Output the [X, Y] coordinate of the center of the cell containing the given text.  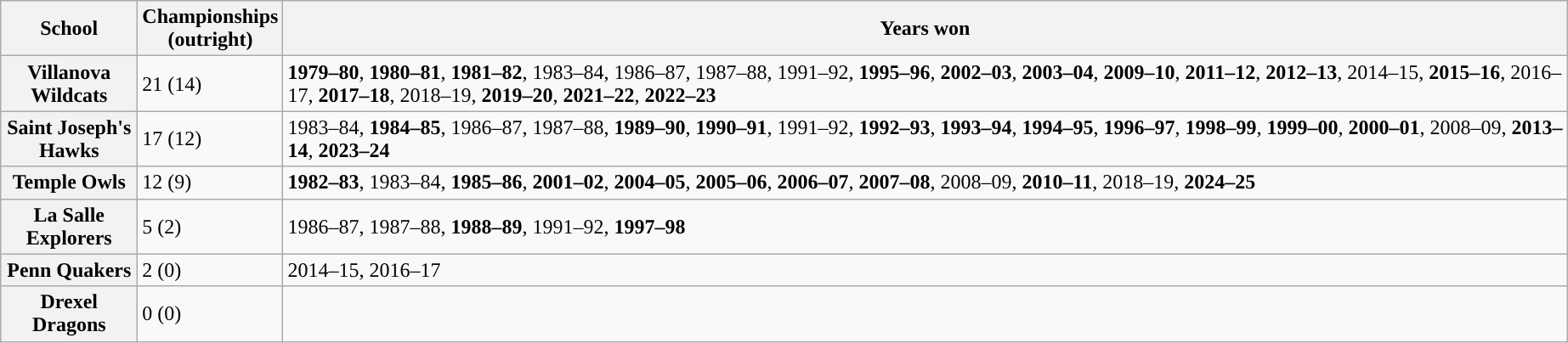
1986–87, 1987–88, 1988–89, 1991–92, 1997–98 [925, 226]
Years won [925, 29]
School [70, 29]
Drexel Dragons [70, 314]
1982–83, 1983–84, 1985–86, 2001–02, 2004–05, 2005–06, 2006–07, 2007–08, 2008–09, 2010–11, 2018–19, 2024–25 [925, 183]
2014–15, 2016–17 [925, 270]
12 (9) [211, 183]
17 (12) [211, 139]
Villanova Wildcats [70, 83]
Championships (outright) [211, 29]
21 (14) [211, 83]
Saint Joseph's Hawks [70, 139]
Temple Owls [70, 183]
La Salle Explorers [70, 226]
Penn Quakers [70, 270]
5 (2) [211, 226]
0 (0) [211, 314]
2 (0) [211, 270]
